From the cell containing the given text, extract its center point as (x, y) coordinate. 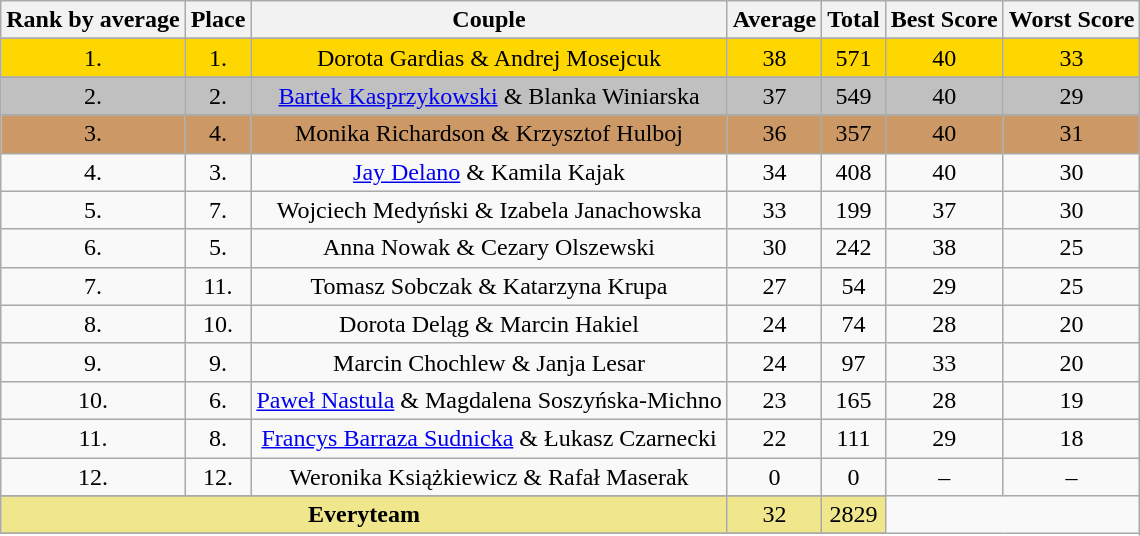
Marcin Chochlew & Janja Lesar (489, 362)
Weronika Książkiewicz & Rafał Maserak (489, 477)
27 (774, 286)
242 (854, 248)
2829 (854, 515)
Jay Delano & Kamila Kajak (489, 172)
74 (854, 324)
36 (774, 134)
Anna Nowak & Cezary Olszewski (489, 248)
18 (1072, 438)
Place (218, 20)
54 (854, 286)
32 (774, 515)
Francys Barraza Sudnicka & Łukasz Czarnecki (489, 438)
Average (774, 20)
Monika Richardson & Krzysztof Hulboj (489, 134)
22 (774, 438)
34 (774, 172)
199 (854, 210)
165 (854, 400)
Best Score (944, 20)
571 (854, 58)
23 (774, 400)
111 (854, 438)
549 (854, 96)
97 (854, 362)
Paweł Nastula & Magdalena Soszyńska-Michno (489, 400)
Worst Score (1072, 20)
Rank by average (93, 20)
19 (1072, 400)
Couple (489, 20)
357 (854, 134)
31 (1072, 134)
Dorota Deląg & Marcin Hakiel (489, 324)
Tomasz Sobczak & Katarzyna Krupa (489, 286)
Wojciech Medyński & Izabela Janachowska (489, 210)
408 (854, 172)
Everyteam (364, 515)
Dorota Gardias & Andrej Mosejcuk (489, 58)
Bartek Kasprzykowski & Blanka Winiarska (489, 96)
Total (854, 20)
